Provide the [X, Y] coordinate of the cell's center where the given text is located.  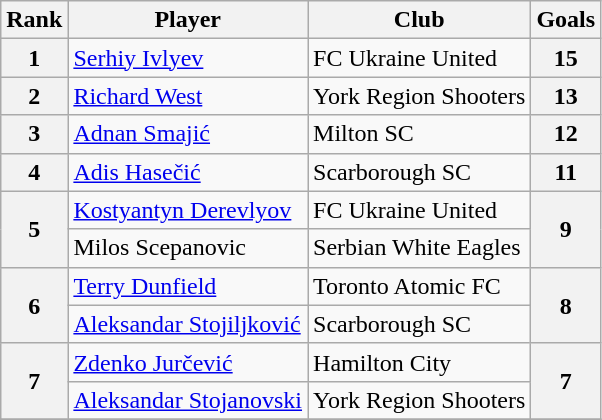
Toronto Atomic FC [420, 286]
8 [566, 305]
2 [34, 96]
Zdenko Jurčević [188, 362]
Milton SC [420, 134]
Aleksandar Stojanovski [188, 400]
Aleksandar Stojiljković [188, 324]
Terry Dunfield [188, 286]
13 [566, 96]
Serbian White Eagles [420, 248]
Adis Hasečić [188, 172]
Richard West [188, 96]
5 [34, 229]
9 [566, 229]
1 [34, 58]
15 [566, 58]
Hamilton City [420, 362]
Milos Scepanovic [188, 248]
3 [34, 134]
Kostyantyn Derevlyov [188, 210]
Adnan Smajić [188, 134]
6 [34, 305]
Rank [34, 20]
Club [420, 20]
Goals [566, 20]
12 [566, 134]
4 [34, 172]
11 [566, 172]
Serhiy Ivlyev [188, 58]
Player [188, 20]
